For the text-containing cell, return its midpoint in [X, Y] coordinate format. 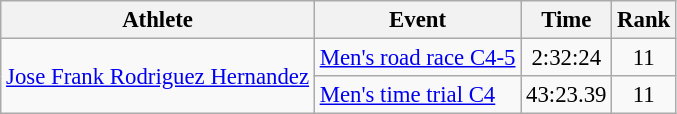
Rank [644, 20]
Event [417, 20]
Time [566, 20]
Men's time trial C4 [417, 95]
Athlete [158, 20]
Men's road race C4-5 [417, 58]
Jose Frank Rodriguez Hernandez [158, 76]
43:23.39 [566, 95]
2:32:24 [566, 58]
